From the cell containing the given text, extract its center point as [X, Y] coordinate. 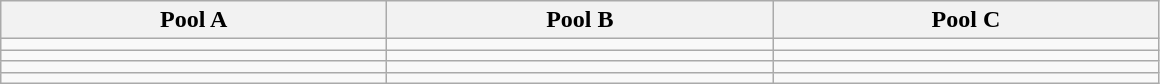
Pool B [580, 20]
Pool A [194, 20]
Pool C [966, 20]
